Return (X, Y) of the center of cell containing provided text 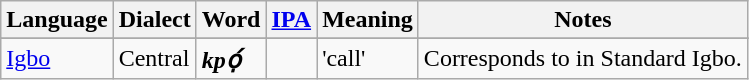
Dialect (154, 20)
Notes (582, 20)
Central (154, 59)
kpọ́ (231, 59)
IPA (292, 20)
'call' (368, 59)
Meaning (368, 20)
Word (231, 20)
Language (57, 20)
Igbo (57, 59)
Corresponds to in Standard Igbo. (582, 59)
